Provide the [x, y] coordinate of the cell's center where the given text is located.  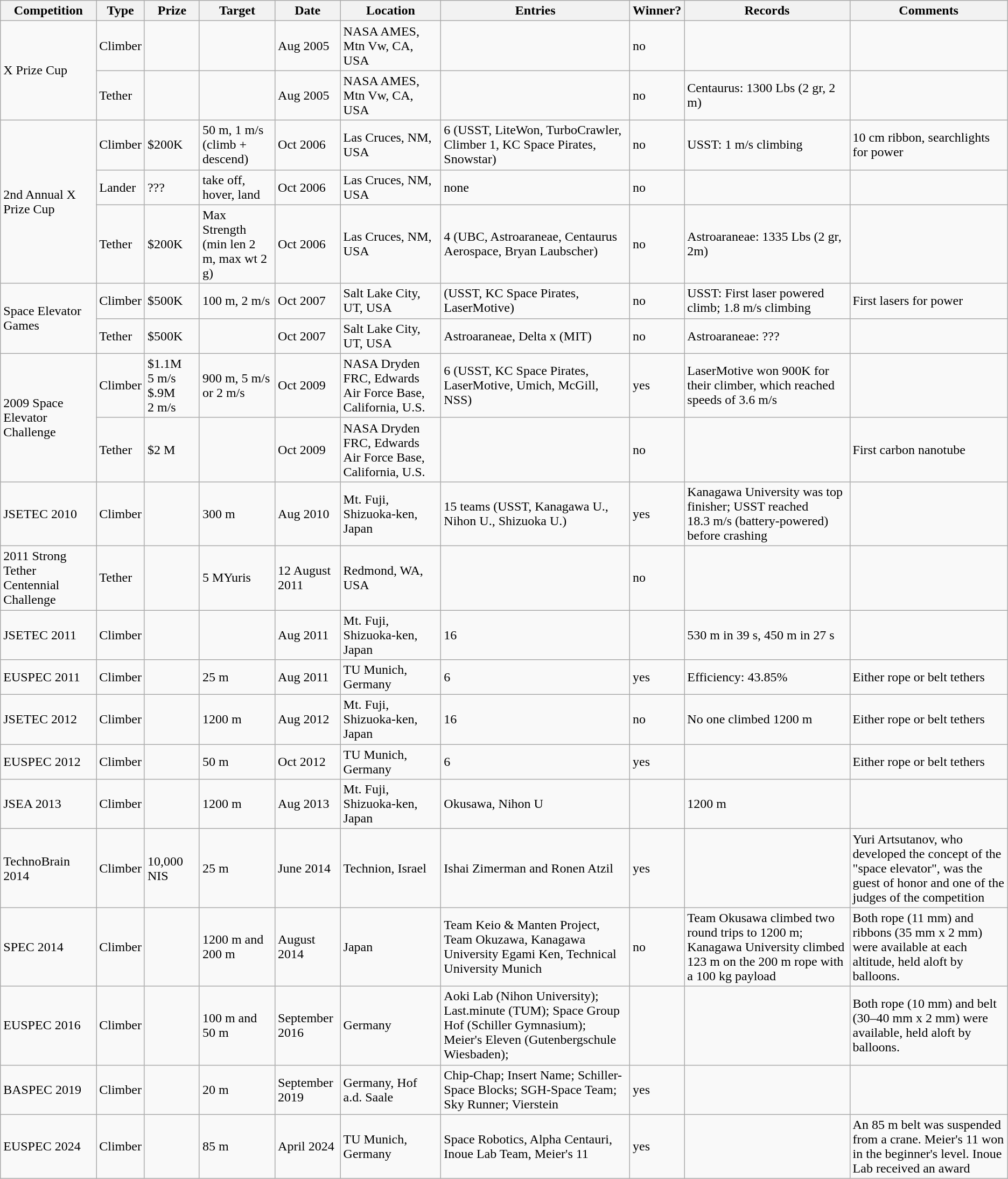
Ishai Zimerman and Ronen Atzil [535, 868]
April 2024 [308, 1146]
BASPEC 2019 [48, 1090]
First lasers for power [928, 301]
$1.1M 5 m/s $.9M 2 m/s [172, 386]
Technion, Israel [391, 868]
Redmond, WA, USA [391, 577]
Japan [391, 947]
Space Robotics, Alpha Centauri, Inoue Lab Team, Meier's 11 [535, 1146]
Winner? [657, 11]
First carbon nanotube [928, 449]
Germany [391, 1025]
2009 Space Elevator Challenge [48, 417]
Efficiency: 43.85% [767, 678]
Okusawa, Nihon U [535, 804]
Max Strength (min len 2 m, max wt 2 g) [237, 244]
Aug 2010 [308, 514]
Astroaraneae: 1335 Lbs (2 gr, 2m) [767, 244]
Yuri Artsutanov, who developed the concept of the "space elevator", was the guest of honor and one of the judges of the competition [928, 868]
5 MYuris [237, 577]
USST: First laser powered climb; 1.8 m/s climbing [767, 301]
X Prize Cup [48, 71]
Astroaraneae: ??? [767, 336]
Both rope (10 mm) and belt (30–40 mm x 2 mm) were available, held aloft by balloons. [928, 1025]
Date [308, 11]
Oct 2012 [308, 762]
6 (USST, KC Space Pirates, LaserMotive, Umich, McGill, NSS) [535, 386]
Prize [172, 11]
Both rope (11 mm) and ribbons (35 mm x 2 mm) were available at each altitude, held aloft by balloons. [928, 947]
Entries [535, 11]
JSETEC 2010 [48, 514]
EUSPEC 2016 [48, 1025]
EUSPEC 2011 [48, 678]
Chip-Chap; Insert Name; Schiller-Space Blocks; SGH-Space Team; Sky Runner; Vierstein [535, 1090]
September 2016 [308, 1025]
Lander [121, 187]
JSETEC 2012 [48, 720]
100 m, 2 m/s [237, 301]
2011 Strong Tether Centennial Challenge [48, 577]
10 cm ribbon, searchlights for power [928, 145]
$2 M [172, 449]
20 m [237, 1090]
No one climbed 1200 m [767, 720]
Centaurus: 1300 Lbs (2 gr, 2 m) [767, 95]
Type [121, 11]
Location [391, 11]
Astroaraneae, Delta x (MIT) [535, 336]
August 2014 [308, 947]
none [535, 187]
EUSPEC 2012 [48, 762]
TechnoBrain 2014 [48, 868]
EUSPEC 2024 [48, 1146]
Aoki Lab (Nihon University); Last.minute (TUM); Space Group Hof (Schiller Gymnasium); Meier's Eleven (Gutenbergschule Wiesbaden); [535, 1025]
Target [237, 11]
take off, hover, land [237, 187]
Records [767, 11]
??? [172, 187]
Space Elevator Games [48, 318]
15 teams (USST, Kanagawa U., Nihon U., Shizuoka U.) [535, 514]
50 m, 1 m/s (climb + descend) [237, 145]
300 m [237, 514]
LaserMotive won 900K for their climber, which reached speeds of 3.6 m/s [767, 386]
Kanagawa University was top finisher; USST reached 18.3 m/s (battery-powered) before crashing [767, 514]
Team Keio & Manten Project, Team Okuzawa, Kanagawa University Egami Ken, Technical University Munich [535, 947]
6 (USST, LiteWon, TurboCrawler, Climber 1, KC Space Pirates, Snowstar) [535, 145]
10,000 NIS [172, 868]
Team Okusawa climbed two round trips to 1200 m; Kanagawa University climbed 123 m on the 200 m rope with a 100 kg payload [767, 947]
85 m [237, 1146]
JSEA 2013 [48, 804]
100 m and 50 m [237, 1025]
June 2014 [308, 868]
4 (UBC, Astroaraneae, Centaurus Aerospace, Bryan Laubscher) [535, 244]
Aug 2012 [308, 720]
530 m in 39 s, 450 m in 27 s [767, 634]
SPEC 2014 [48, 947]
JSETEC 2011 [48, 634]
1200 m and 200 m [237, 947]
Aug 2013 [308, 804]
2nd Annual X Prize Cup [48, 201]
Competition [48, 11]
(USST, KC Space Pirates, LaserMotive) [535, 301]
An 85 m belt was suspended from a crane. Meier's 11 won in the beginner's level. Inoue Lab received an award [928, 1146]
September 2019 [308, 1090]
Germany, Hof a.d. Saale [391, 1090]
50 m [237, 762]
Comments [928, 11]
12 August 2011 [308, 577]
900 m, 5 m/s or 2 m/s [237, 386]
USST: 1 m/s climbing [767, 145]
